Capture the cell that displays the provided text and extract its [X, Y] central coordinate. 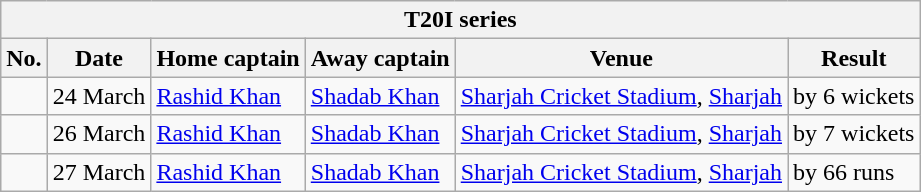
Venue [621, 58]
by 6 wickets [854, 96]
Date [99, 58]
T20I series [460, 20]
27 March [99, 172]
No. [24, 58]
24 March [99, 96]
Away captain [380, 58]
by 66 runs [854, 172]
Result [854, 58]
by 7 wickets [854, 134]
Home captain [228, 58]
26 March [99, 134]
